Output the [X, Y] coordinate of the center of the cell containing the given text.  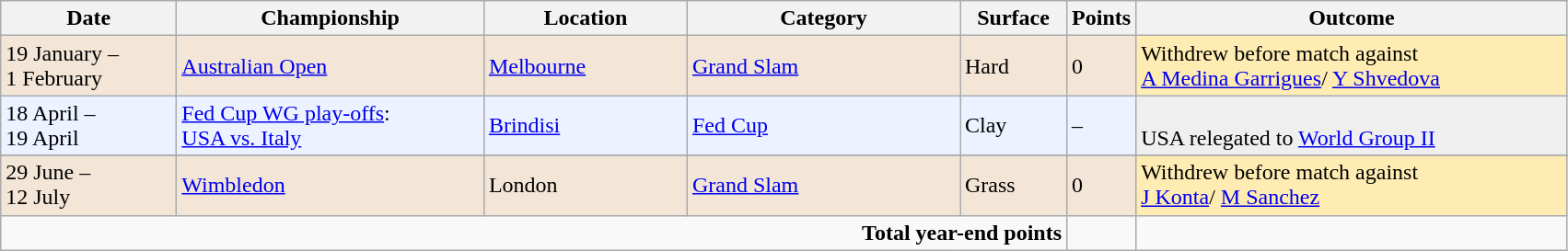
Hard [1013, 66]
– [1101, 125]
Surface [1013, 18]
Withdrew before match against J Konta/ M Sanchez [1352, 186]
Points [1101, 18]
Total year-end points [534, 233]
29 June – 12 July [88, 186]
Grass [1013, 186]
19 January –1 February [88, 66]
USA relegated to World Group II [1352, 125]
Australian Open [331, 66]
London [586, 186]
Category [823, 18]
Brindisi [586, 125]
Fed Cup WG play-offs: USA vs. Italy [331, 125]
18 April – 19 April [88, 125]
Melbourne [586, 66]
Clay [1013, 125]
Fed Cup [823, 125]
Location [586, 18]
Championship [331, 18]
Date [88, 18]
Outcome [1352, 18]
Withdrew before match against A Medina Garrigues/ Y Shvedova [1352, 66]
Wimbledon [331, 186]
